Extract the (X, Y) coordinate from the center of the cell holding the provided text.  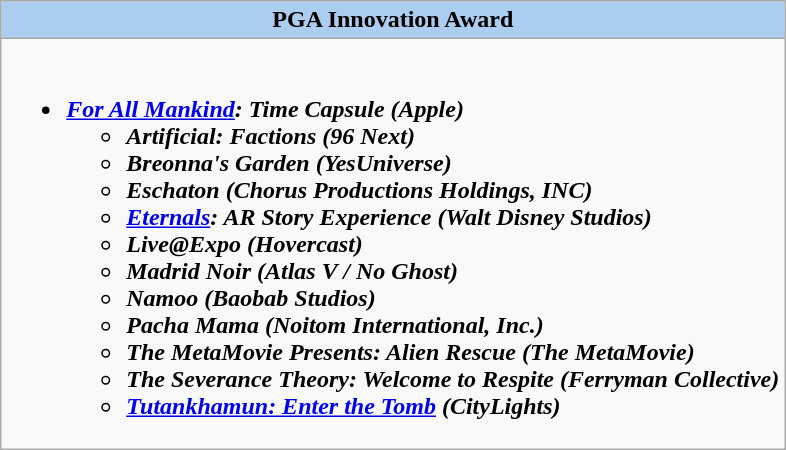
PGA Innovation Award (393, 20)
